Find where the given text appears and provide that cell's center as (x, y) coordinate. 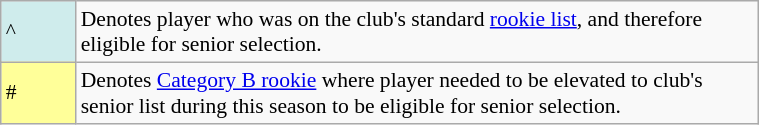
# (38, 92)
Denotes Category B rookie where player needed to be elevated to club's senior list during this season to be eligible for senior selection. (417, 92)
Denotes player who was on the club's standard rookie list, and therefore eligible for senior selection. (417, 32)
^ (38, 32)
